Return the (x, y) coordinate for the center point of the cell that contains the specified text.  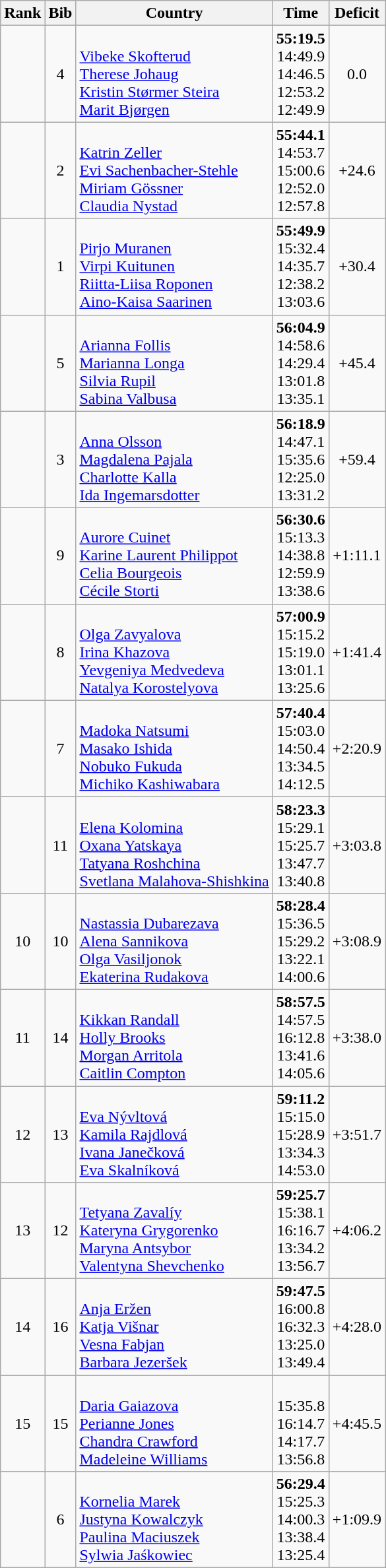
2 (61, 170)
Vibeke Skofterud Therese JohaugKristin Størmer SteiraMarit Bjørgen (174, 74)
55:49.915:32.414:35.712:38.213:03.6 (301, 267)
9 (61, 556)
56:29.4 15:25.314:00.313:38.413:25.4 (301, 1520)
+30.4 (356, 267)
Aurore Cuinet Karine Laurent PhilippotCelia BourgeoisCécile Storti (174, 556)
+3:51.7 (356, 1134)
0.0 (356, 74)
59:11.215:15.015:28.913:34.314:53.0 (301, 1134)
+2:20.9 (356, 748)
Olga Zavyalova Irina KhazovaYevgeniya MedvedevaNatalya Korostelyova (174, 652)
Country (174, 13)
5 (61, 363)
3 (61, 459)
58:23.315:29.115:25.713:47.713:40.8 (301, 845)
+3:03.8 (356, 845)
Kikkan Randall Holly BrooksMorgan ArritolaCaitlin Compton (174, 1037)
Time (301, 13)
6 (61, 1520)
57:00.915:15.215:19.013:01.113:25.6 (301, 652)
15:35.816:14.714:17.713:56.8 (301, 1423)
+4:45.5 (356, 1423)
+1:11.1 (356, 556)
55:44.114:53.715:00.612:52.012:57.8 (301, 170)
+3:38.0 (356, 1037)
+1:41.4 (356, 652)
+3:08.9 (356, 941)
1 (61, 267)
Deficit (356, 13)
Anja Eržen Katja VišnarVesna FabjanBarbara Jezeršek (174, 1327)
56:18.914:47.115:35.612:25.013:31.2 (301, 459)
Tetyana Zavalíy Kateryna GrygorenkoMaryna AntsyborValentyna Shevchenko (174, 1231)
8 (61, 652)
+59.4 (356, 459)
16 (61, 1327)
56:30.615:13.314:38.812:59.913:38.6 (301, 556)
Madoka Natsumi Masako IshidaNobuko FukudaMichiko Kashiwabara (174, 748)
+4:28.0 (356, 1327)
Pirjo Muranen Virpi KuitunenRiitta-Liisa RoponenAino-Kaisa Saarinen (174, 267)
56:04.914:58.614:29.413:01.813:35.1 (301, 363)
+1:09.9 (356, 1520)
55:19.514:49.914:46.512:53.212:49.9 (301, 74)
Anna Olsson Magdalena PajalaCharlotte KallaIda Ingemarsdotter (174, 459)
Daria Gaiazova Perianne JonesChandra CrawfordMadeleine Williams (174, 1423)
+24.6 (356, 170)
Eva Nývltová Kamila RajdlováIvana JanečkováEva Skalníková (174, 1134)
+4:06.2 (356, 1231)
Arianna Follis Marianna LongaSilvia RupilSabina Valbusa (174, 363)
Nastassia Dubarezava Alena SannikovaOlga VasiljonokEkaterina Rudakova (174, 941)
58:57.514:57.516:12.813:41.614:05.6 (301, 1037)
59:47.516:00.816:32.313:25.013:49.4 (301, 1327)
59:25.715:38.116:16.713:34.213:56.7 (301, 1231)
4 (61, 74)
Rank (22, 13)
Elena Kolomina Oxana YatskayaTatyana RoshchinaSvetlana Malahova-Shishkina (174, 845)
57:40.415:03.014:50.413:34.514:12.5 (301, 748)
58:28.415:36.515:29.213:22.114:00.6 (301, 941)
Katrin Zeller Evi Sachenbacher-StehleMiriam GössnerClaudia Nystad (174, 170)
Bib (61, 13)
7 (61, 748)
+45.4 (356, 363)
Kornelia Marek Justyna KowalczykPaulina MaciuszekSylwia Jaśkowiec (174, 1520)
